For the text-containing cell, return its midpoint in [x, y] coordinate format. 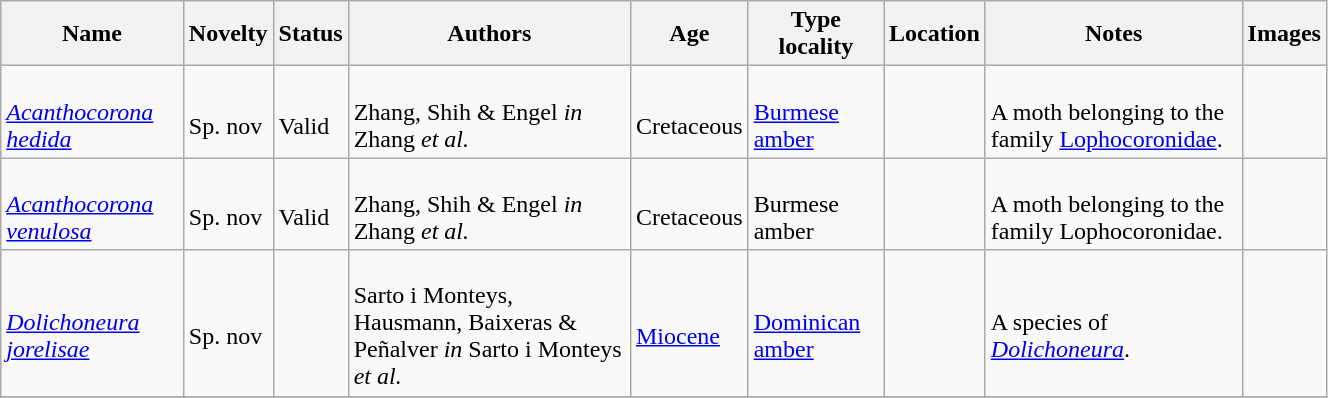
Authors [489, 34]
Miocene [689, 323]
Sarto i Monteys, Hausmann, Baixeras & Peñalver in Sarto i Monteys et al. [489, 323]
Acanthocorona hedida [92, 112]
Dominican amber [816, 323]
Images [1284, 34]
Type locality [816, 34]
Location [935, 34]
Status [310, 34]
A species of Dolichoneura. [1114, 323]
Novelty [228, 34]
Acanthocorona venulosa [92, 204]
Notes [1114, 34]
Name [92, 34]
Dolichoneura jorelisae [92, 323]
Age [689, 34]
